Provide the [x, y] coordinate of the cell's center where the given text is located.  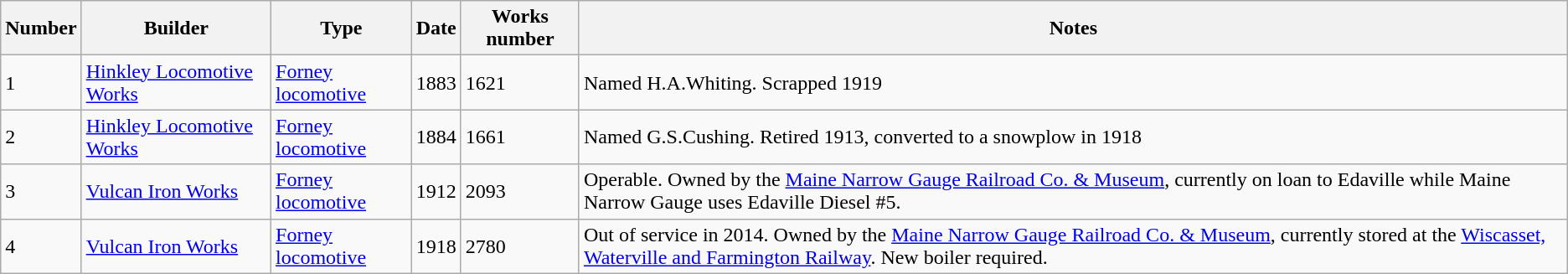
Builder [176, 28]
1621 [519, 82]
Operable. Owned by the Maine Narrow Gauge Railroad Co. & Museum, currently on loan to Edaville while Maine Narrow Gauge uses Edaville Diesel #5. [1073, 191]
2780 [519, 246]
Number [41, 28]
1912 [436, 191]
1883 [436, 82]
1 [41, 82]
1884 [436, 137]
3 [41, 191]
1918 [436, 246]
Date [436, 28]
4 [41, 246]
Works number [519, 28]
2093 [519, 191]
Named G.S.Cushing. Retired 1913, converted to a snowplow in 1918 [1073, 137]
Notes [1073, 28]
1661 [519, 137]
Named H.A.Whiting. Scrapped 1919 [1073, 82]
2 [41, 137]
Type [342, 28]
